Provide the (X, Y) coordinate of the cell's center where the given text is located.  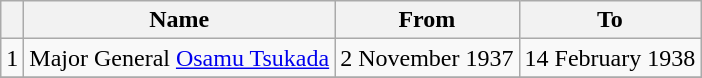
To (610, 20)
2 November 1937 (427, 58)
Name (180, 20)
14 February 1938 (610, 58)
Major General Osamu Tsukada (180, 58)
From (427, 20)
1 (12, 58)
